For the text-containing cell, return its midpoint in [x, y] coordinate format. 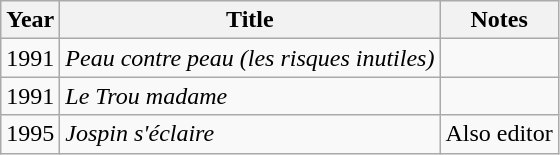
Le Trou madame [250, 96]
Title [250, 20]
Also editor [499, 134]
1995 [30, 134]
Peau contre peau (les risques inutiles) [250, 58]
Notes [499, 20]
Jospin s'éclaire [250, 134]
Year [30, 20]
